Detect which cell encompasses the target text, then output its [X, Y] center coordinate. 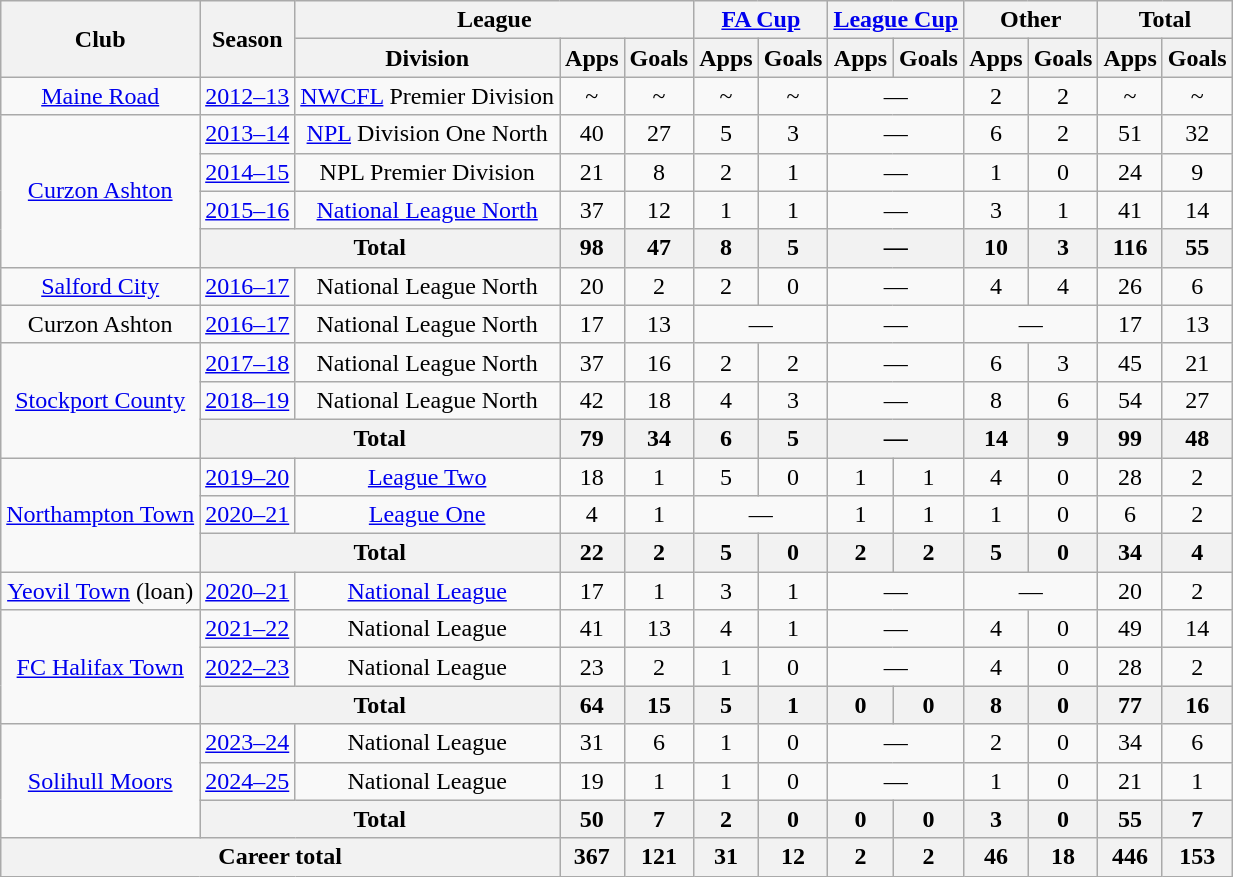
Club [100, 39]
46 [996, 857]
98 [592, 248]
NWCFL Premier Division [428, 96]
153 [1197, 857]
2013–14 [248, 134]
19 [592, 781]
2019–20 [248, 477]
24 [1130, 172]
Yeovil Town (loan) [100, 591]
2017–18 [248, 362]
64 [592, 705]
Division [428, 58]
League Cup [896, 20]
Career total [280, 857]
367 [592, 857]
Maine Road [100, 96]
40 [592, 134]
Salford City [100, 286]
2015–16 [248, 210]
Season [248, 39]
2012–13 [248, 96]
League One [428, 515]
116 [1130, 248]
50 [592, 819]
2022–23 [248, 667]
48 [1197, 438]
2024–25 [248, 781]
2023–24 [248, 743]
99 [1130, 438]
NPL Premier Division [428, 172]
54 [1130, 400]
10 [996, 248]
22 [592, 553]
121 [659, 857]
Other [1031, 20]
Stockport County [100, 400]
2014–15 [248, 172]
32 [1197, 134]
2018–19 [248, 400]
FC Halifax Town [100, 667]
77 [1130, 705]
2021–22 [248, 629]
23 [592, 667]
45 [1130, 362]
26 [1130, 286]
446 [1130, 857]
47 [659, 248]
NPL Division One North [428, 134]
15 [659, 705]
42 [592, 400]
51 [1130, 134]
League [494, 20]
79 [592, 438]
Northampton Town [100, 515]
FA Cup [761, 20]
Solihull Moors [100, 781]
League Two [428, 477]
49 [1130, 629]
